Determine the [x, y] coordinate at the center of the cell enclosing the given text.  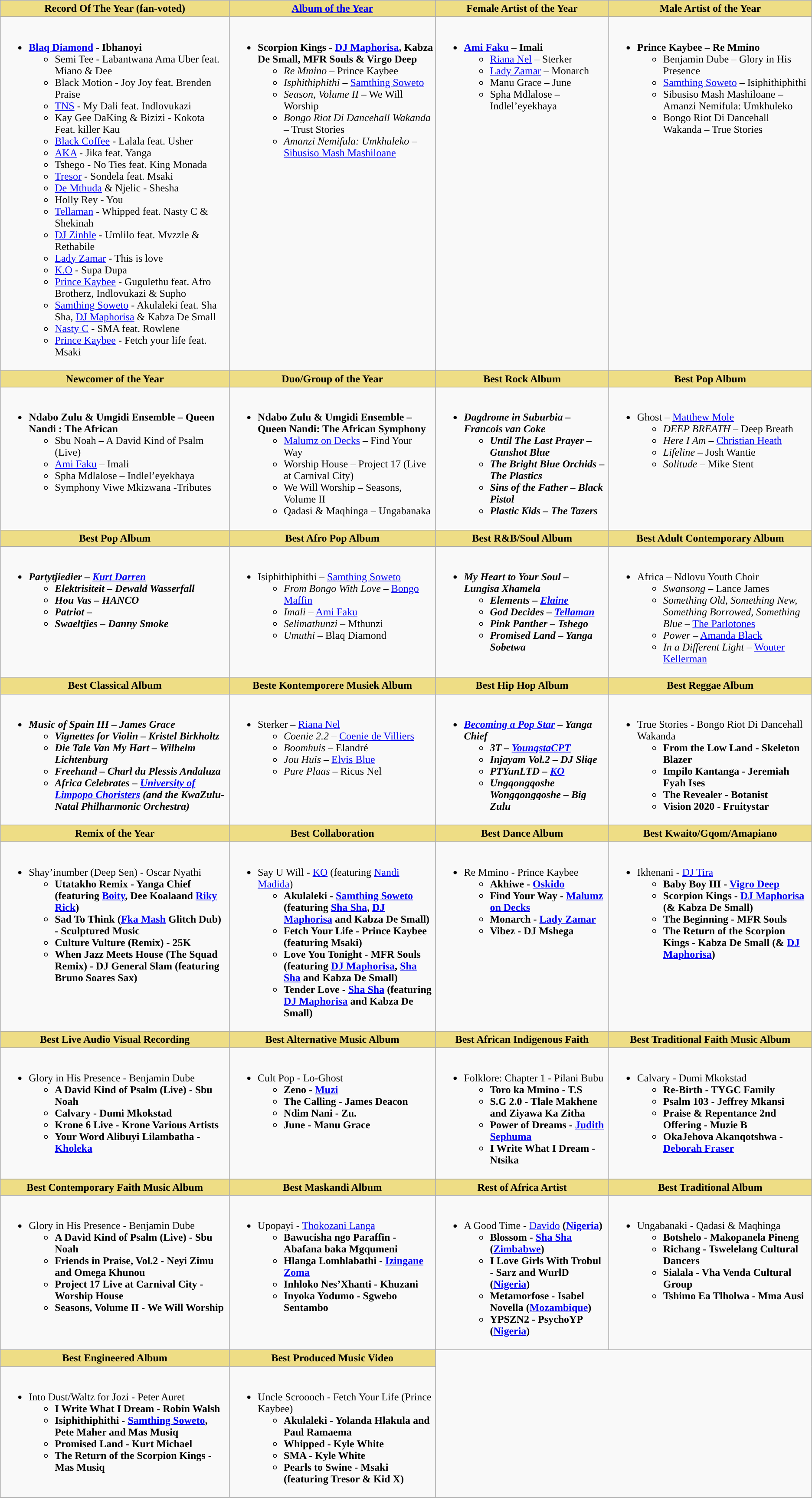
Re Mmino - Prince KaybeeAkhiwe - OskidoFind Your Way - Malumz on DecksMonarch - Lady ZamarVibez - DJ Mshega [522, 936]
Ami Faku – ImaliRiana Nel – SterkerLady Zamar – MonarchManu Grace – JuneSpha Mdlalose – Indlel’eyekhaya [522, 194]
Best Traditional Faith Music Album [710, 1039]
Best African Indigenous Faith [522, 1039]
Rest of Africa Artist [522, 1187]
Remix of the Year [115, 833]
Best Adult Contemporary Album [710, 538]
Album of the Year [332, 9]
Best Kwaito/Gqom/Amapiano [710, 833]
Best R&B/Soul Album [522, 538]
Partytjiedier – Kurt DarrenElektrisiteit – Dewald WasserfallHou Vas – HANCOPatriot – Swaeltjies – Danny Smoke [115, 612]
Best Contemporary Faith Music Album [115, 1187]
Sterker – Riana NelCoenie 2.2 – Coenie de VilliersBoomhuis – ElandréJou Huis – Elvis BluePure Plaas – Ricus Nel [332, 759]
Female Artist of the Year [522, 9]
Ghost – Matthew MoleDEEP BREATH – Deep BreathHere I Am – Christian HeathLifeline – Josh WantieSolitude – Mike Stent [710, 458]
Isiphithiphithi – Samthing SowetoFrom Bongo With Love – Bongo MaffinImali – Ami FakuSelimathunzi – MthunziUmuthi – Blaq Diamond [332, 612]
Best Traditional Album [710, 1187]
Beste Kontemporere Musiek Album [332, 686]
Best Maskandi Album [332, 1187]
Newcomer of the Year [115, 379]
Male Artist of the Year [710, 9]
Best Alternative Music Album [332, 1039]
Becoming a Pop Star – Yanga Chief3T – YoungstaCPTInjayam Vol.2 – DJ SliqePTYunLTD – KOUngqongqoshe Wongqongqoshe – Big Zulu [522, 759]
Best Hip Hop Album [522, 686]
Best Collaboration [332, 833]
Best Classical Album [115, 686]
Best Engineered Album [115, 1358]
Best Afro Pop Album [332, 538]
Cult Pop - Lo-GhostZeno - MuziThe Calling - James DeaconNdim Nani - Zu.June - Manu Grace [332, 1113]
Record Of The Year (fan-voted) [115, 9]
My Heart to Your Soul – Lungisa XhamelaElements – ElaineGod Decides – TellamanPink Panther – TshegoPromised Land – Yanga Sobetwa [522, 612]
Best Produced Music Video [332, 1358]
Best Live Audio Visual Recording [115, 1039]
Best Dance Album [522, 833]
Best Rock Album [522, 379]
Best Reggae Album [710, 686]
Duo/Group of the Year [332, 379]
